For the text-containing cell, return its midpoint in (X, Y) coordinate format. 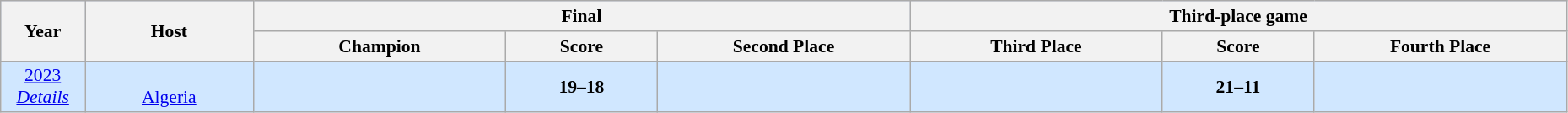
2023 Details (43, 86)
Host (170, 30)
19–18 (582, 86)
Second Place (783, 46)
Final (582, 16)
Algeria (170, 86)
21–11 (1238, 86)
Champion (380, 46)
Year (43, 30)
Third-place game (1238, 16)
Fourth Place (1441, 46)
Third Place (1036, 46)
